Extract the [x, y] coordinate from the center of the cell holding the provided text.  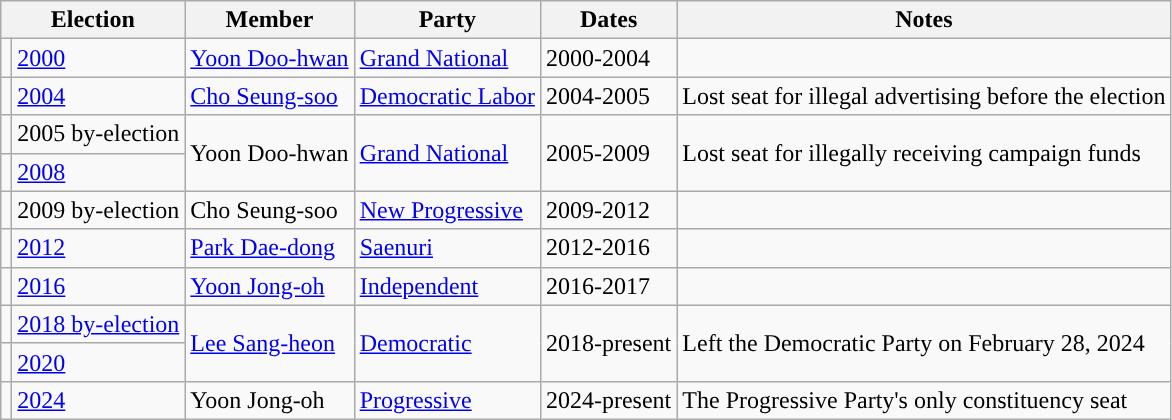
Lost seat for illegal advertising before the election [924, 96]
2000 [98, 58]
New Progressive [447, 210]
2004-2005 [608, 96]
2018 by-election [98, 324]
Independent [447, 286]
2004 [98, 96]
Party [447, 20]
2009-2012 [608, 210]
2009 by-election [98, 210]
2005-2009 [608, 153]
2024-present [608, 400]
2016-2017 [608, 286]
2024 [98, 400]
Saenuri [447, 248]
2000-2004 [608, 58]
Lee Sang-heon [270, 343]
2020 [98, 362]
2018-present [608, 343]
The Progressive Party's only constituency seat [924, 400]
Notes [924, 20]
2008 [98, 172]
Democratic Labor [447, 96]
Park Dae-dong [270, 248]
Democratic [447, 343]
Dates [608, 20]
2012-2016 [608, 248]
2005 by-election [98, 134]
2012 [98, 248]
2016 [98, 286]
Left the Democratic Party on February 28, 2024 [924, 343]
Member [270, 20]
Election [93, 20]
Progressive [447, 400]
Lost seat for illegally receiving campaign funds [924, 153]
